Find where the given text appears and provide that cell's center as [x, y] coordinate. 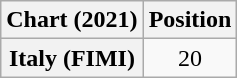
Italy (FIMI) [72, 58]
Chart (2021) [72, 20]
20 [190, 58]
Position [190, 20]
